Return the (x, y) coordinate for the center point of the cell that contains the specified text.  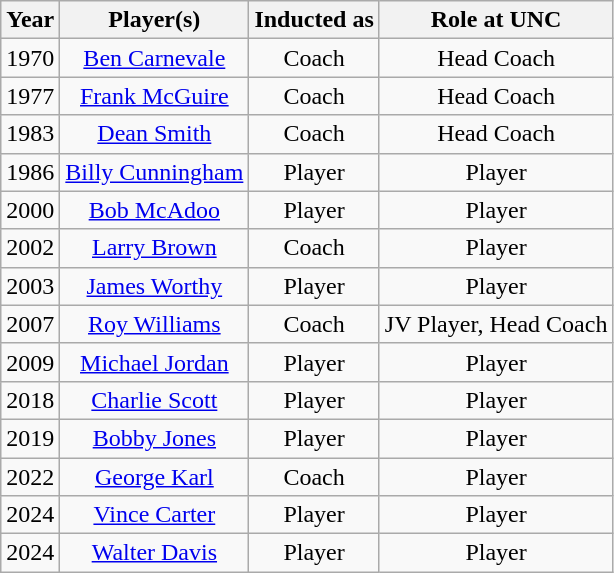
George Karl (154, 477)
JV Player, Head Coach (496, 324)
Charlie Scott (154, 400)
2022 (30, 477)
1970 (30, 58)
2019 (30, 438)
Frank McGuire (154, 96)
1977 (30, 96)
1983 (30, 134)
Bobby Jones (154, 438)
Billy Cunningham (154, 172)
2007 (30, 324)
Dean Smith (154, 134)
Vince Carter (154, 515)
1986 (30, 172)
Role at UNC (496, 20)
Roy Williams (154, 324)
James Worthy (154, 286)
Inducted as (314, 20)
Walter Davis (154, 553)
2002 (30, 248)
Bob McAdoo (154, 210)
Larry Brown (154, 248)
Michael Jordan (154, 362)
2003 (30, 286)
Ben Carnevale (154, 58)
2018 (30, 400)
2000 (30, 210)
Player(s) (154, 20)
Year (30, 20)
2009 (30, 362)
